Find where the given text appears and provide that cell's center as [X, Y] coordinate. 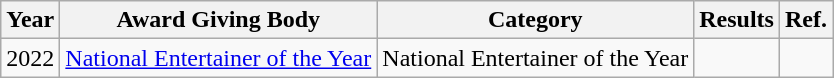
Ref. [806, 20]
2022 [30, 58]
Category [536, 20]
Results [737, 20]
Award Giving Body [218, 20]
Year [30, 20]
